Determine the [X, Y] coordinate at the center of the cell enclosing the given text.  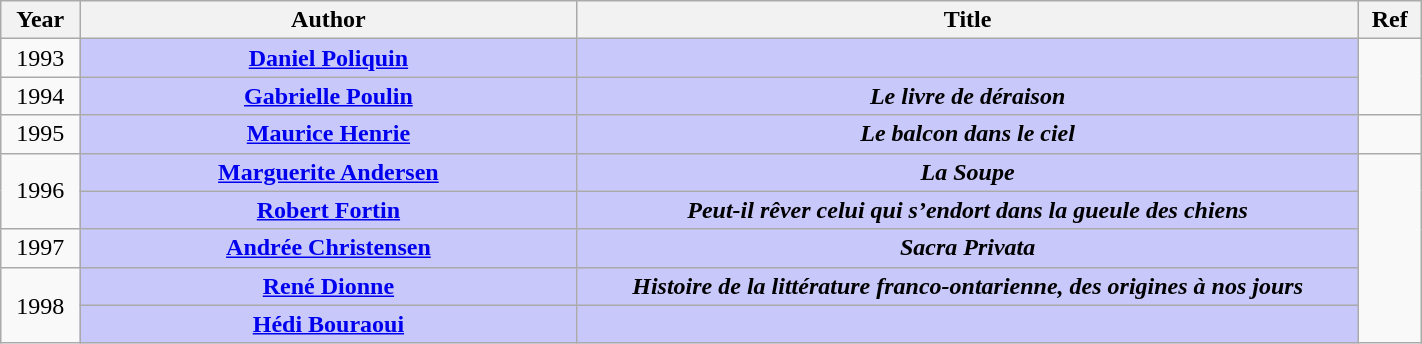
Author [328, 20]
1995 [40, 134]
Sacra Privata [968, 248]
1997 [40, 248]
Le balcon dans le ciel [968, 134]
Histoire de la littérature franco-ontarienne, des origines à nos jours [968, 286]
Hédi Bouraoui [328, 324]
1996 [40, 191]
1994 [40, 96]
Daniel Poliquin [328, 58]
1998 [40, 305]
Gabrielle Poulin [328, 96]
Ref [1390, 20]
Le livre de déraison [968, 96]
Title [968, 20]
Maurice Henrie [328, 134]
1993 [40, 58]
Robert Fortin [328, 210]
La Soupe [968, 172]
Year [40, 20]
René Dionne [328, 286]
Marguerite Andersen [328, 172]
Andrée Christensen [328, 248]
Peut-il rêver celui qui s’endort dans la gueule des chiens [968, 210]
